Detect which cell encompasses the target text, then output its [x, y] center coordinate. 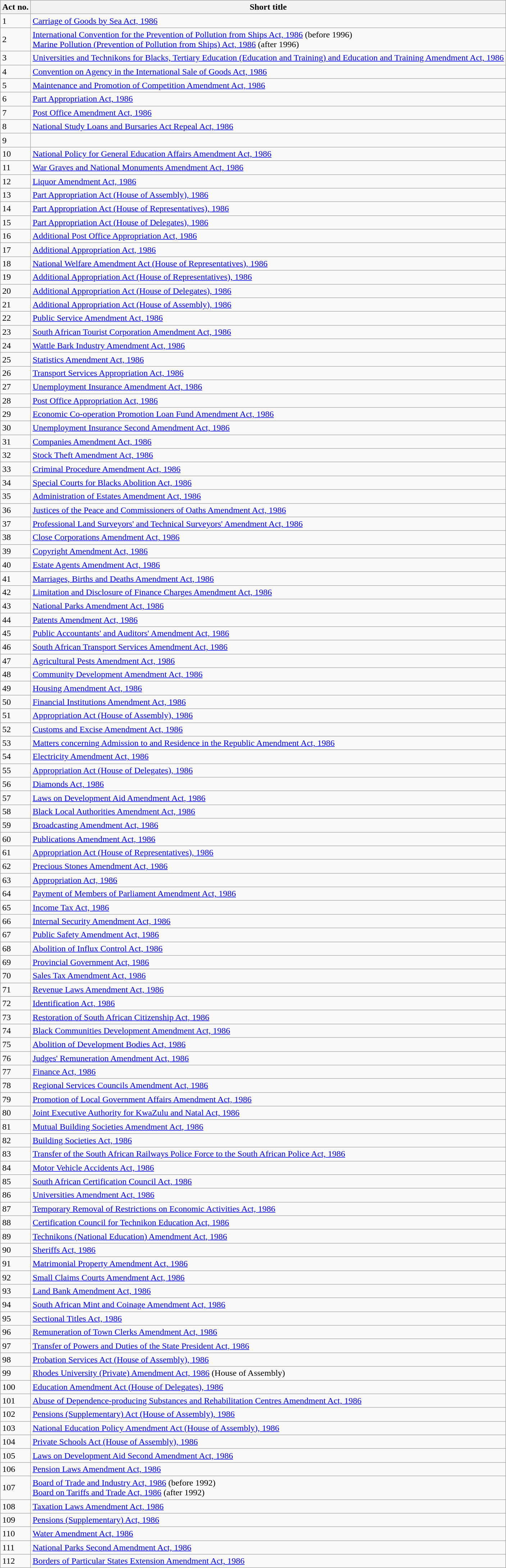
Judges' Remuneration Amendment Act, 1986 [268, 1058]
13 [15, 195]
Unemployment Insurance Amendment Act, 1986 [268, 387]
Publications Amendment Act, 1986 [268, 839]
111 [15, 1547]
Universities Amendment Act, 1986 [268, 1195]
Additional Appropriation Act, 1986 [268, 250]
29 [15, 414]
16 [15, 236]
100 [15, 1387]
91 [15, 1263]
79 [15, 1099]
Economic Co-operation Promotion Loan Fund Amendment Act, 1986 [268, 414]
36 [15, 510]
Pensions (Supplementary) Act, 1986 [268, 1520]
Additional Post Office Appropriation Act, 1986 [268, 236]
Convention on Agency in the International Sale of Goods Act, 1986 [268, 72]
Matters concerning Admission to and Residence in the Republic Amendment Act, 1986 [268, 743]
76 [15, 1058]
Short title [268, 7]
Electricity Amendment Act, 1986 [268, 757]
23 [15, 332]
Limitation and Disclosure of Finance Charges Amendment Act, 1986 [268, 592]
5 [15, 85]
40 [15, 565]
49 [15, 688]
74 [15, 1031]
Administration of Estates Amendment Act, 1986 [268, 496]
Education Amendment Act (House of Delegates), 1986 [268, 1387]
70 [15, 976]
34 [15, 483]
National Parks Amendment Act, 1986 [268, 606]
South African Tourist Corporation Amendment Act, 1986 [268, 332]
Black Local Authorities Amendment Act, 1986 [268, 811]
51 [15, 716]
84 [15, 1168]
7 [15, 113]
8 [15, 126]
21 [15, 305]
106 [15, 1469]
National Parks Second Amendment Act, 1986 [268, 1547]
Appropriation Act (House of Delegates), 1986 [268, 770]
22 [15, 318]
47 [15, 661]
53 [15, 743]
30 [15, 428]
62 [15, 866]
National Study Loans and Bursaries Act Repeal Act, 1986 [268, 126]
Private Schools Act (House of Assembly), 1986 [268, 1442]
11 [15, 167]
31 [15, 442]
Transfer of Powers and Duties of the State President Act, 1986 [268, 1346]
72 [15, 1003]
Community Development Amendment Act, 1986 [268, 675]
103 [15, 1428]
107 [15, 1487]
Customs and Excise Amendment Act, 1986 [268, 729]
97 [15, 1346]
South African Transport Services Amendment Act, 1986 [268, 647]
Temporary Removal of Restrictions on Economic Activities Act, 1986 [268, 1209]
80 [15, 1113]
41 [15, 578]
52 [15, 729]
Patents Amendment Act, 1986 [268, 619]
12 [15, 181]
101 [15, 1401]
National Education Policy Amendment Act (House of Assembly), 1986 [268, 1428]
60 [15, 839]
32 [15, 455]
Laws on Development Aid Amendment Act, 1986 [268, 798]
64 [15, 894]
4 [15, 72]
Carriage of Goods by Sea Act, 1986 [268, 21]
105 [15, 1455]
Universities and Technikons for Blacks, Tertiary Education (Education and Training) and Education and Training Amendment Act, 1986 [268, 58]
Provincial Government Act, 1986 [268, 962]
Sheriffs Act, 1986 [268, 1250]
Maintenance and Promotion of Competition Amendment Act, 1986 [268, 85]
Pension Laws Amendment Act, 1986 [268, 1469]
109 [15, 1520]
104 [15, 1442]
75 [15, 1044]
9 [15, 140]
48 [15, 675]
68 [15, 949]
86 [15, 1195]
Sales Tax Amendment Act, 1986 [268, 976]
2 [15, 40]
National Welfare Amendment Act (House of Representatives), 1986 [268, 263]
Income Tax Act, 1986 [268, 907]
Joint Executive Authority for KwaZulu and Natal Act, 1986 [268, 1113]
71 [15, 990]
50 [15, 702]
92 [15, 1278]
19 [15, 277]
42 [15, 592]
56 [15, 784]
61 [15, 853]
Building Societies Act, 1986 [268, 1140]
Water Amendment Act, 1986 [268, 1534]
Appropriation Act (House of Assembly), 1986 [268, 716]
Part Appropriation Act (House of Representatives), 1986 [268, 209]
24 [15, 346]
69 [15, 962]
98 [15, 1360]
Stock Theft Amendment Act, 1986 [268, 455]
Board of Trade and Industry Act, 1986 (before 1992) Board on Tariffs and Trade Act, 1986 (after 1992) [268, 1487]
78 [15, 1086]
96 [15, 1332]
17 [15, 250]
93 [15, 1291]
10 [15, 154]
Finance Act, 1986 [268, 1072]
25 [15, 359]
Abolition of Development Bodies Act, 1986 [268, 1044]
95 [15, 1319]
Housing Amendment Act, 1986 [268, 688]
National Policy for General Education Affairs Amendment Act, 1986 [268, 154]
Wattle Bark Industry Amendment Act, 1986 [268, 346]
102 [15, 1414]
Appropriation Act, 1986 [268, 880]
Small Claims Courts Amendment Act, 1986 [268, 1278]
Post Office Amendment Act, 1986 [268, 113]
Mutual Building Societies Amendment Act, 1986 [268, 1127]
Part Appropriation Act, 1986 [268, 99]
28 [15, 401]
65 [15, 907]
Additional Appropriation Act (House of Representatives), 1986 [268, 277]
Additional Appropriation Act (House of Assembly), 1986 [268, 305]
Justices of the Peace and Commissioners of Oaths Amendment Act, 1986 [268, 510]
Sectional Titles Act, 1986 [268, 1319]
6 [15, 99]
87 [15, 1209]
Motor Vehicle Accidents Act, 1986 [268, 1168]
59 [15, 825]
18 [15, 263]
Public Safety Amendment Act, 1986 [268, 935]
45 [15, 634]
54 [15, 757]
Criminal Procedure Amendment Act, 1986 [268, 469]
63 [15, 880]
37 [15, 524]
Post Office Appropriation Act, 1986 [268, 401]
15 [15, 222]
Internal Security Amendment Act, 1986 [268, 921]
Act no. [15, 7]
112 [15, 1561]
Regional Services Councils Amendment Act, 1986 [268, 1086]
Rhodes University (Private) Amendment Act, 1986 (House of Assembly) [268, 1373]
43 [15, 606]
14 [15, 209]
Broadcasting Amendment Act, 1986 [268, 825]
Payment of Members of Parliament Amendment Act, 1986 [268, 894]
Probation Services Act (House of Assembly), 1986 [268, 1360]
27 [15, 387]
Companies Amendment Act, 1986 [268, 442]
85 [15, 1181]
Estate Agents Amendment Act, 1986 [268, 565]
33 [15, 469]
Professional Land Surveyors' and Technical Surveyors' Amendment Act, 1986 [268, 524]
Abuse of Dependence-producing Substances and Rehabilitation Centres Amendment Act, 1986 [268, 1401]
Special Courts for Blacks Abolition Act, 1986 [268, 483]
94 [15, 1305]
Financial Institutions Amendment Act, 1986 [268, 702]
Transport Services Appropriation Act, 1986 [268, 373]
Abolition of Influx Control Act, 1986 [268, 949]
88 [15, 1222]
39 [15, 551]
81 [15, 1127]
20 [15, 291]
Public Service Amendment Act, 1986 [268, 318]
South African Certification Council Act, 1986 [268, 1181]
Certification Council for Technikon Education Act, 1986 [268, 1222]
Taxation Laws Amendment Act, 1986 [268, 1506]
Additional Appropriation Act (House of Delegates), 1986 [268, 291]
Black Communities Development Amendment Act, 1986 [268, 1031]
46 [15, 647]
Remuneration of Town Clerks Amendment Act, 1986 [268, 1332]
35 [15, 496]
Liquor Amendment Act, 1986 [268, 181]
Technikons (National Education) Amendment Act, 1986 [268, 1236]
Marriages, Births and Deaths Amendment Act, 1986 [268, 578]
Restoration of South African Citizenship Act, 1986 [268, 1017]
Transfer of the South African Railways Police Force to the South African Police Act, 1986 [268, 1154]
73 [15, 1017]
99 [15, 1373]
Unemployment Insurance Second Amendment Act, 1986 [268, 428]
Promotion of Local Government Affairs Amendment Act, 1986 [268, 1099]
89 [15, 1236]
Close Corporations Amendment Act, 1986 [268, 537]
Copyright Amendment Act, 1986 [268, 551]
Identification Act, 1986 [268, 1003]
Diamonds Act, 1986 [268, 784]
90 [15, 1250]
Part Appropriation Act (House of Assembly), 1986 [268, 195]
Precious Stones Amendment Act, 1986 [268, 866]
83 [15, 1154]
58 [15, 811]
26 [15, 373]
South African Mint and Coinage Amendment Act, 1986 [268, 1305]
66 [15, 921]
55 [15, 770]
77 [15, 1072]
Laws on Development Aid Second Amendment Act, 1986 [268, 1455]
1 [15, 21]
Revenue Laws Amendment Act, 1986 [268, 990]
67 [15, 935]
Statistics Amendment Act, 1986 [268, 359]
Public Accountants' and Auditors' Amendment Act, 1986 [268, 634]
Appropriation Act (House of Representatives), 1986 [268, 853]
Pensions (Supplementary) Act (House of Assembly), 1986 [268, 1414]
110 [15, 1534]
Land Bank Amendment Act, 1986 [268, 1291]
44 [15, 619]
Borders of Particular States Extension Amendment Act, 1986 [268, 1561]
War Graves and National Monuments Amendment Act, 1986 [268, 167]
108 [15, 1506]
38 [15, 537]
Agricultural Pests Amendment Act, 1986 [268, 661]
Part Appropriation Act (House of Delegates), 1986 [268, 222]
Matrimonial Property Amendment Act, 1986 [268, 1263]
82 [15, 1140]
3 [15, 58]
57 [15, 798]
